From the cell containing the given text, extract its center point as (x, y) coordinate. 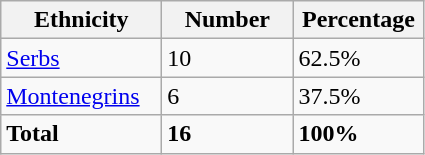
62.5% (358, 58)
100% (358, 134)
Montenegrins (82, 96)
Ethnicity (82, 20)
Total (82, 134)
Serbs (82, 58)
Percentage (358, 20)
Number (228, 20)
16 (228, 134)
37.5% (358, 96)
6 (228, 96)
10 (228, 58)
